Output the [x, y] coordinate of the center of the cell containing the given text.  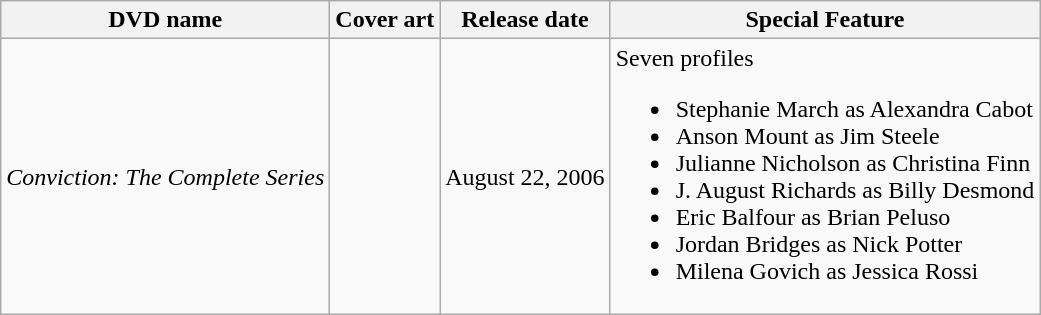
Cover art [385, 20]
Conviction: The Complete Series [166, 176]
DVD name [166, 20]
Special Feature [825, 20]
Release date [525, 20]
August 22, 2006 [525, 176]
